Find where the given text appears and provide that cell's center as (X, Y) coordinate. 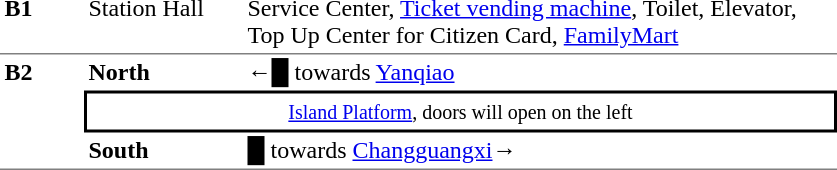
B2 (42, 112)
South (164, 151)
Island Platform, doors will open on the left (460, 111)
█ towards Changguangxi→ (540, 151)
North (164, 72)
←█ towards Yanqiao (540, 72)
